Capture the cell that displays the provided text and extract its (x, y) central coordinate. 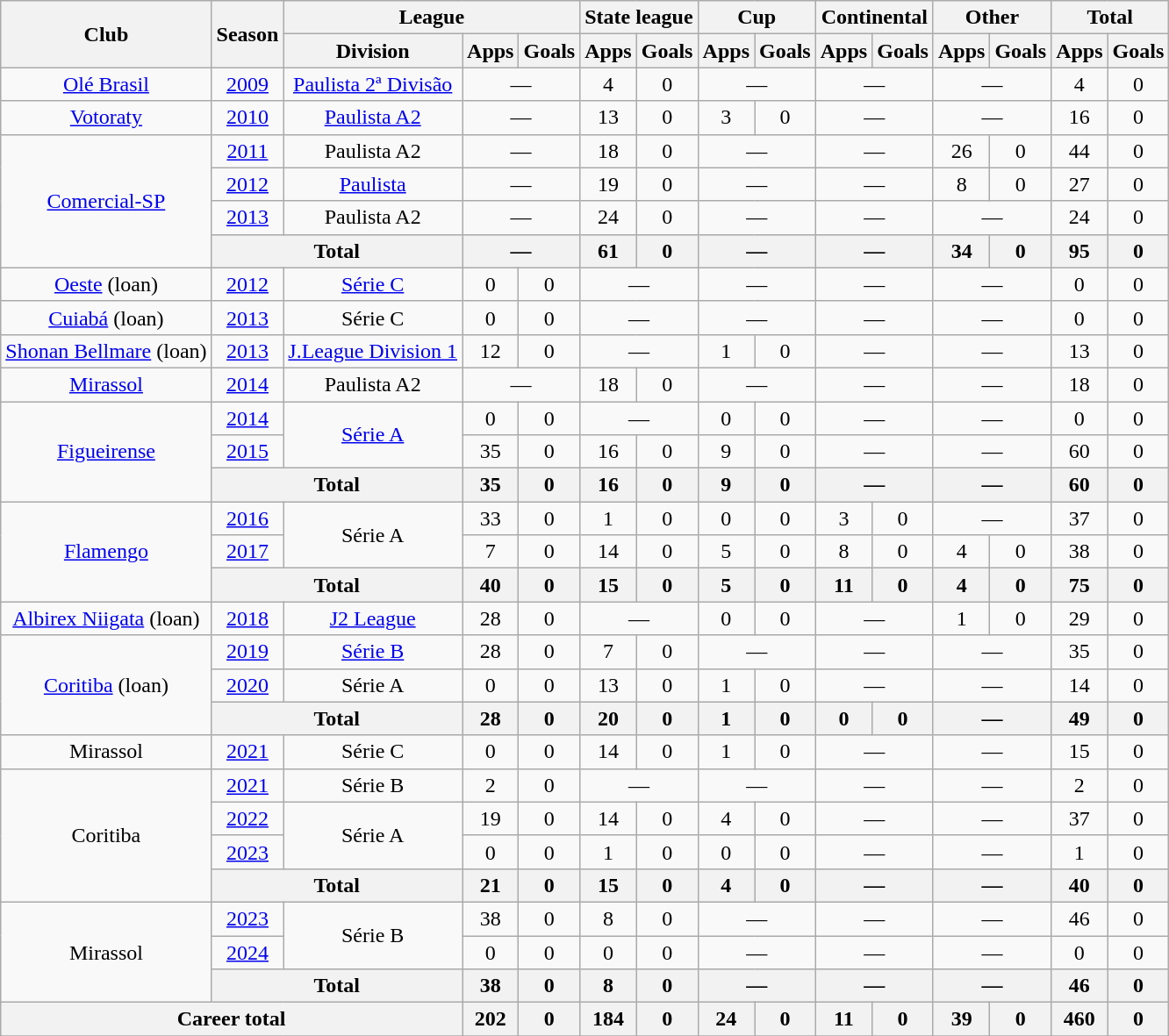
2024 (247, 952)
2011 (247, 151)
2010 (247, 118)
Continental (874, 18)
33 (491, 518)
Paulista 2ª Divisão (373, 84)
2009 (247, 84)
Olé Brasil (106, 84)
20 (608, 718)
Coritiba (106, 835)
2016 (247, 518)
61 (608, 251)
Flamengo (106, 552)
21 (491, 885)
Figueirense (106, 452)
39 (961, 1019)
Cup (757, 18)
J.League Division 1 (373, 351)
2015 (247, 452)
34 (961, 251)
184 (608, 1019)
75 (1079, 585)
Oeste (loan) (106, 284)
44 (1079, 151)
49 (1079, 718)
95 (1079, 251)
460 (1079, 1019)
League (432, 18)
2019 (247, 652)
Coritiba (loan) (106, 685)
29 (1079, 618)
2017 (247, 552)
Comercial-SP (106, 201)
Paulista (373, 184)
12 (491, 351)
Albirex Niigata (loan) (106, 618)
J2 League (373, 618)
2022 (247, 818)
202 (491, 1019)
Season (247, 34)
Other (992, 18)
26 (961, 151)
State league (639, 18)
27 (1079, 184)
Division (373, 51)
Career total (232, 1019)
Cuiabá (loan) (106, 318)
2018 (247, 618)
Club (106, 34)
Votoraty (106, 118)
Shonan Bellmare (loan) (106, 351)
2020 (247, 685)
